Capture the cell that displays the provided text and extract its [X, Y] central coordinate. 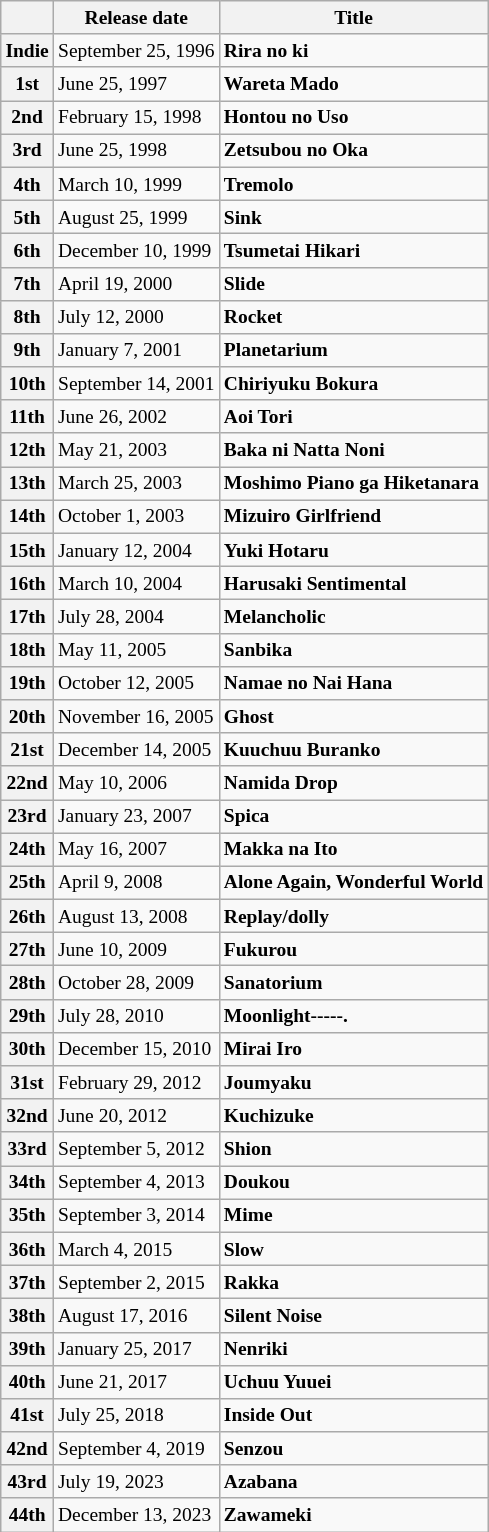
Sanbika [354, 650]
36th [28, 1248]
Namida Drop [354, 782]
Chiriyuku Bokura [354, 384]
March 10, 2004 [136, 584]
October 28, 2009 [136, 982]
25th [28, 882]
Zetsubou no Oka [354, 150]
21st [28, 750]
24th [28, 850]
Kuuchuu Buranko [354, 750]
14th [28, 516]
June 25, 1997 [136, 84]
10th [28, 384]
Harusaki Sentimental [354, 584]
27th [28, 950]
29th [28, 1016]
Rocket [354, 316]
12th [28, 450]
December 15, 2010 [136, 1048]
41st [28, 1416]
33rd [28, 1148]
37th [28, 1282]
39th [28, 1348]
Hontou no Uso [354, 118]
Sanatorium [354, 982]
31st [28, 1082]
July 28, 2010 [136, 1016]
Tsumetai Hikari [354, 250]
Inside Out [354, 1416]
Spica [354, 816]
March 10, 1999 [136, 184]
January 23, 2007 [136, 816]
7th [28, 284]
26th [28, 916]
4th [28, 184]
44th [28, 1514]
Slow [354, 1248]
35th [28, 1216]
Moshimo Piano ga Hiketanara [354, 484]
16th [28, 584]
May 11, 2005 [136, 650]
June 20, 2012 [136, 1116]
38th [28, 1316]
Silent Noise [354, 1316]
October 1, 2003 [136, 516]
Mime [354, 1216]
Rakka [354, 1282]
March 25, 2003 [136, 484]
Kuchizuke [354, 1116]
July 28, 2004 [136, 616]
September 2, 2015 [136, 1282]
9th [28, 350]
Indie [28, 50]
28th [28, 982]
18th [28, 650]
April 19, 2000 [136, 284]
June 21, 2017 [136, 1382]
December 10, 1999 [136, 250]
Wareta Mado [354, 84]
June 26, 2002 [136, 416]
January 12, 2004 [136, 550]
Planetarium [354, 350]
Fukurou [354, 950]
Sink [354, 216]
October 12, 2005 [136, 682]
43rd [28, 1482]
34th [28, 1182]
July 19, 2023 [136, 1482]
June 10, 2009 [136, 950]
July 25, 2018 [136, 1416]
Ghost [354, 716]
17th [28, 616]
Alone Again, Wonderful World [354, 882]
6th [28, 250]
Makka na Ito [354, 850]
Title [354, 18]
January 7, 2001 [136, 350]
August 25, 1999 [136, 216]
December 14, 2005 [136, 750]
September 25, 1996 [136, 50]
January 25, 2017 [136, 1348]
Shion [354, 1148]
May 21, 2003 [136, 450]
September 3, 2014 [136, 1216]
May 16, 2007 [136, 850]
Release date [136, 18]
40th [28, 1382]
December 13, 2023 [136, 1514]
Mizuiro Girlfriend [354, 516]
8th [28, 316]
1st [28, 84]
32nd [28, 1116]
Rira no ki [354, 50]
February 29, 2012 [136, 1082]
April 9, 2008 [136, 882]
Baka ni Natta Noni [354, 450]
Senzou [354, 1448]
Doukou [354, 1182]
September 4, 2013 [136, 1182]
July 12, 2000 [136, 316]
20th [28, 716]
Nenriki [354, 1348]
23rd [28, 816]
September 5, 2012 [136, 1148]
Namae no Nai Hana [354, 682]
Tremolo [354, 184]
5th [28, 216]
Uchuu Yuuei [354, 1382]
Azabana [354, 1482]
Zawameki [354, 1514]
March 4, 2015 [136, 1248]
13th [28, 484]
February 15, 1998 [136, 118]
Melancholic [354, 616]
Replay/dolly [354, 916]
November 16, 2005 [136, 716]
August 17, 2016 [136, 1316]
Slide [354, 284]
30th [28, 1048]
September 4, 2019 [136, 1448]
September 14, 2001 [136, 384]
Mirai Iro [354, 1048]
42nd [28, 1448]
3rd [28, 150]
11th [28, 416]
15th [28, 550]
19th [28, 682]
June 25, 1998 [136, 150]
Yuki Hotaru [354, 550]
22nd [28, 782]
Aoi Tori [354, 416]
Joumyaku [354, 1082]
2nd [28, 118]
May 10, 2006 [136, 782]
Moonlight-----. [354, 1016]
August 13, 2008 [136, 916]
